Return the (x, y) coordinate for the center point of the cell that contains the specified text.  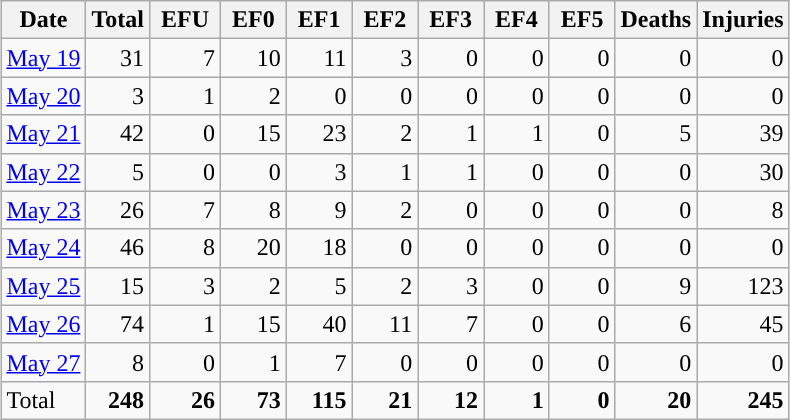
May 25 (44, 286)
EFU (184, 20)
EF1 (319, 20)
245 (743, 400)
6 (656, 324)
248 (118, 400)
May 21 (44, 134)
May 27 (44, 362)
EF4 (517, 20)
EF0 (254, 20)
Deaths (656, 20)
May 20 (44, 96)
74 (118, 324)
115 (319, 400)
31 (118, 58)
May 19 (44, 58)
10 (254, 58)
May 26 (44, 324)
30 (743, 172)
EF2 (385, 20)
May 24 (44, 248)
May 23 (44, 210)
12 (451, 400)
May 22 (44, 172)
18 (319, 248)
45 (743, 324)
Date (44, 20)
39 (743, 134)
EF3 (451, 20)
73 (254, 400)
21 (385, 400)
40 (319, 324)
EF5 (582, 20)
123 (743, 286)
42 (118, 134)
46 (118, 248)
Injuries (743, 20)
23 (319, 134)
